Find where the given text appears and provide that cell's center as [X, Y] coordinate. 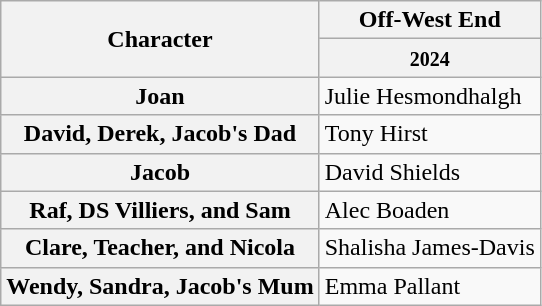
Jacob [160, 172]
Tony Hirst [430, 134]
Character [160, 39]
Off-West End [430, 20]
Joan [160, 96]
2024 [430, 58]
Alec Boaden [430, 210]
Raf, DS Villiers, and Sam [160, 210]
David, Derek, Jacob's Dad [160, 134]
Shalisha James-Davis [430, 248]
Clare, Teacher, and Nicola [160, 248]
Emma Pallant [430, 286]
David Shields [430, 172]
Wendy, Sandra, Jacob's Mum [160, 286]
Julie Hesmondhalgh [430, 96]
